Extract the [x, y] coordinate from the center of the cell holding the provided text.  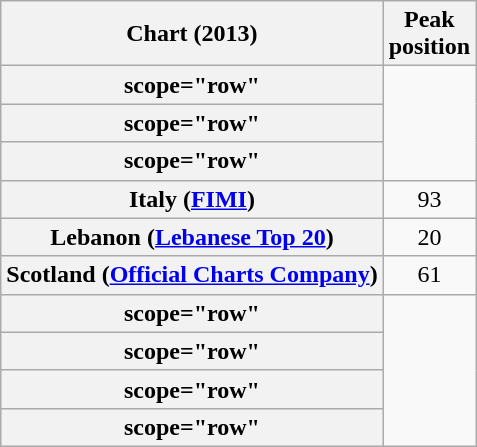
Scotland (Official Charts Company) [192, 275]
20 [429, 237]
Lebanon (Lebanese Top 20) [192, 237]
61 [429, 275]
Peak position [429, 34]
Chart (2013) [192, 34]
93 [429, 199]
Italy (FIMI) [192, 199]
